Identify which cell holds the provided text, then report its [x, y] central coordinate. 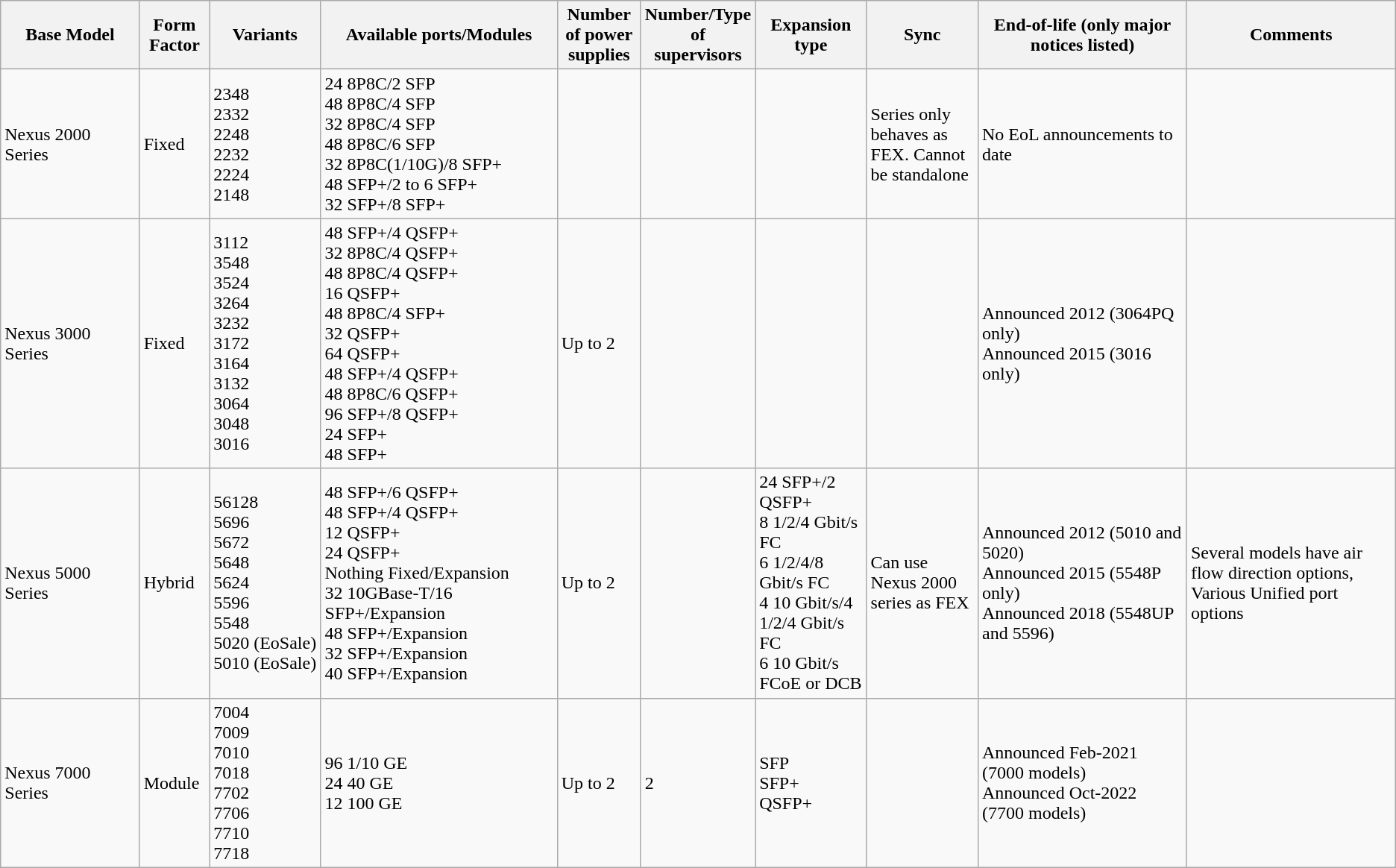
96 1/10 GE24 40 GE12 100 GE [438, 783]
Announced 2012 (3064PQ only)Announced 2015 (3016 only) [1082, 343]
Hybrid [174, 583]
234823322248223222242148 [265, 144]
End-of-life (only major notices listed) [1082, 35]
Sync [922, 35]
Nexus 3000 Series [70, 343]
Comments [1291, 35]
Several models have air flow direction options, Various Unified port options [1291, 583]
Series only behaves as FEX. Cannot be standalone [922, 144]
Announced Feb-2021 (7000 models)Announced Oct-2022 (7700 models) [1082, 783]
24 8P8C/2 SFP48 8P8C/4 SFP32 8P8C/4 SFP48 8P8C/6 SFP32 8P8C(1/10G)/8 SFP+48 SFP+/2 to 6 SFP+32 SFP+/8 SFP+ [438, 144]
Form Factor [174, 35]
Announced 2012 (5010 and 5020)Announced 2015 (5548P only)Announced 2018 (5548UP and 5596) [1082, 583]
Base Model [70, 35]
Available ports/Modules [438, 35]
Nexus 2000 Series [70, 144]
Variants [265, 35]
Number/Type of supervisors [698, 35]
No EoL announcements to date [1082, 144]
Can use Nexus 2000 series as FEX [922, 583]
2 [698, 783]
Nexus 5000 Series [70, 583]
Module [174, 783]
70047009701070187702770677107718 [265, 783]
561285696567256485624559655485020 (EoSale)5010 (EoSale) [265, 583]
Number of power supplies [599, 35]
SFPSFP+QSFP+ [811, 783]
Nexus 7000 Series [70, 783]
31123548352432643232317231643132306430483016 [265, 343]
24 SFP+/2 QSFP+8 1/2/4 Gbit/s FC6 1/2/4/8 Gbit/s FC4 10 Gbit/s/4 1/2/4 Gbit/s FC6 10 Gbit/s FCoE or DCB [811, 583]
48 SFP+/4 QSFP+32 8P8C/4 QSFP+48 8P8C/4 QSFP+16 QSFP+48 8P8C/4 SFP+32 QSFP+64 QSFP+48 SFP+/4 QSFP+48 8P8C/6 QSFP+96 SFP+/8 QSFP+24 SFP+48 SFP+ [438, 343]
Expansion type [811, 35]
